Output the [x, y] coordinate of the center of the cell containing the given text.  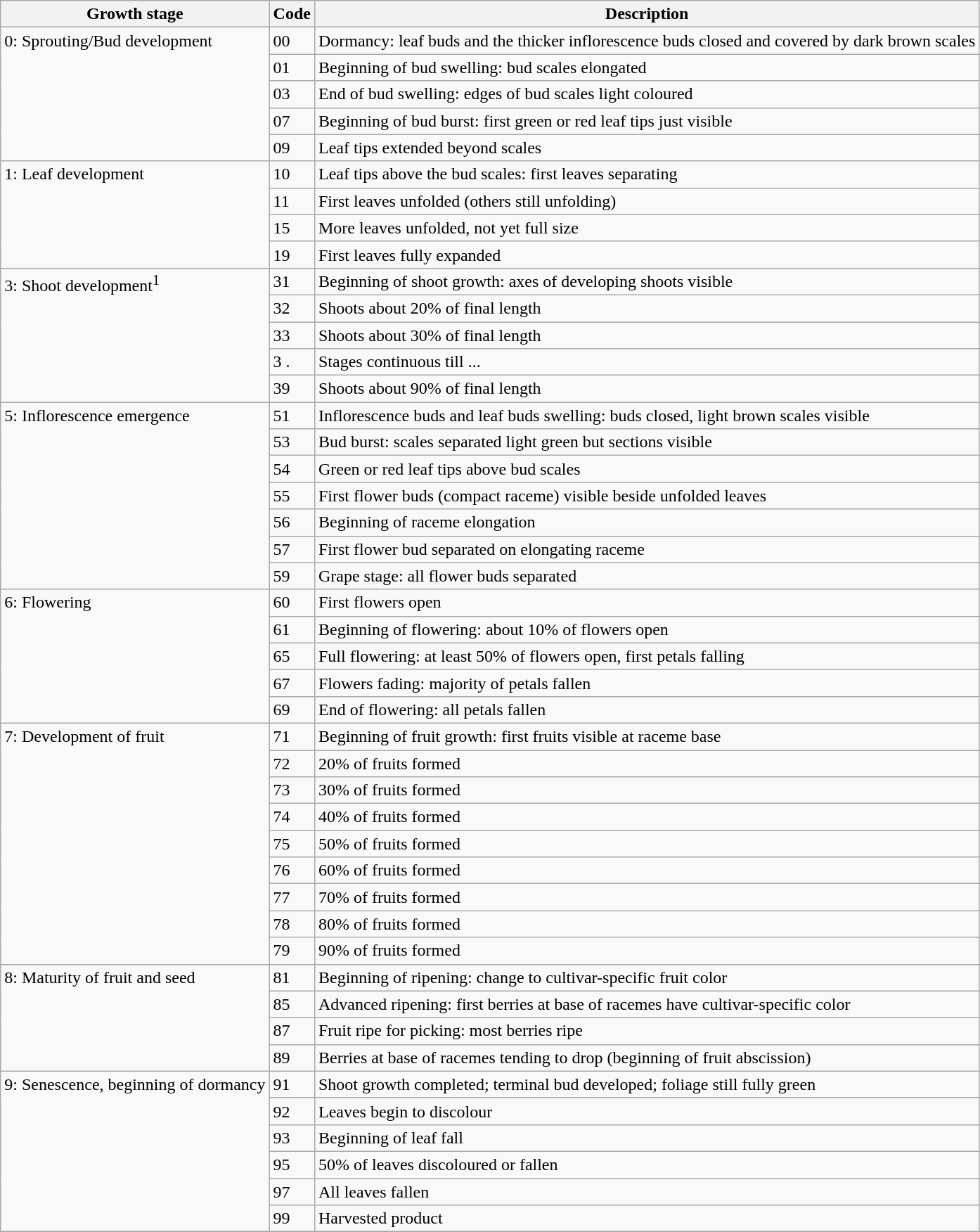
71 [292, 736]
60% of fruits formed [647, 871]
77 [292, 897]
First flower buds (compact raceme) visible beside unfolded leaves [647, 496]
50% of leaves discoloured or fallen [647, 1164]
Full flowering: at least 50% of flowers open, first petals falling [647, 656]
Code [292, 14]
Beginning of leaf fall [647, 1138]
End of bud swelling: edges of bud scales light coloured [647, 94]
5: Inflorescence emergence [135, 496]
70% of fruits formed [647, 897]
15 [292, 228]
0: Sprouting/Bud development [135, 94]
First flowers open [647, 603]
67 [292, 683]
80% of fruits formed [647, 924]
73 [292, 790]
89 [292, 1058]
10 [292, 174]
99 [292, 1219]
9: Senescence, beginning of dormancy [135, 1151]
53 [292, 442]
Beginning of bud swelling: bud scales elongated [647, 68]
All leaves fallen [647, 1192]
Beginning of fruit growth: first fruits visible at raceme base [647, 736]
Berries at base of racemes tending to drop (beginning of fruit abscission) [647, 1058]
69 [292, 710]
Beginning of raceme elongation [647, 522]
90% of fruits formed [647, 951]
56 [292, 522]
6: Flowering [135, 656]
Shoots about 20% of final length [647, 308]
First leaves fully expanded [647, 255]
Grape stage: all flower buds separated [647, 576]
Shoot growth completed; terminal bud developed; foliage still fully green [647, 1084]
Beginning of bud burst: first green or red leaf tips just visible [647, 121]
Advanced ripening: first berries at base of racemes have cultivar-specific color [647, 1004]
01 [292, 68]
8: Maturity of fruit and seed [135, 1018]
11 [292, 201]
81 [292, 977]
60 [292, 603]
87 [292, 1031]
First leaves unfolded (others still unfolding) [647, 201]
3: Shoot development1 [135, 335]
Flowers fading: majority of petals fallen [647, 683]
Dormancy: leaf buds and the thicker inflorescence buds closed and covered by dark brown scales [647, 41]
93 [292, 1138]
Inflorescence buds and leaf buds swelling: buds closed, light brown scales visible [647, 416]
97 [292, 1192]
50% of fruits formed [647, 844]
72 [292, 763]
More leaves unfolded, not yet full size [647, 228]
07 [292, 121]
33 [292, 335]
Description [647, 14]
7: Development of fruit [135, 844]
End of flowering: all petals fallen [647, 710]
78 [292, 924]
39 [292, 389]
30% of fruits formed [647, 790]
Beginning of ripening: change to cultivar-specific fruit color [647, 977]
Harvested product [647, 1219]
Bud burst: scales separated light green but sections visible [647, 442]
74 [292, 817]
1: Leaf development [135, 214]
09 [292, 148]
Beginning of shoot growth: axes of developing shoots visible [647, 281]
First flower bud separated on elongating raceme [647, 549]
20% of fruits formed [647, 763]
Green or red leaf tips above bud scales [647, 469]
61 [292, 629]
51 [292, 416]
Fruit ripe for picking: most berries ripe [647, 1031]
Growth stage [135, 14]
55 [292, 496]
Leaf tips above the bud scales: first leaves separating [647, 174]
00 [292, 41]
Stages continuous till ... [647, 362]
54 [292, 469]
85 [292, 1004]
40% of fruits formed [647, 817]
31 [292, 281]
95 [292, 1164]
03 [292, 94]
76 [292, 871]
Shoots about 30% of final length [647, 335]
91 [292, 1084]
3 . [292, 362]
Leaves begin to discolour [647, 1111]
92 [292, 1111]
32 [292, 308]
Shoots about 90% of final length [647, 389]
57 [292, 549]
79 [292, 951]
19 [292, 255]
75 [292, 844]
Beginning of flowering: about 10% of flowers open [647, 629]
Leaf tips extended beyond scales [647, 148]
65 [292, 656]
59 [292, 576]
